Determine the (x, y) coordinate at the center of the cell enclosing the given text.  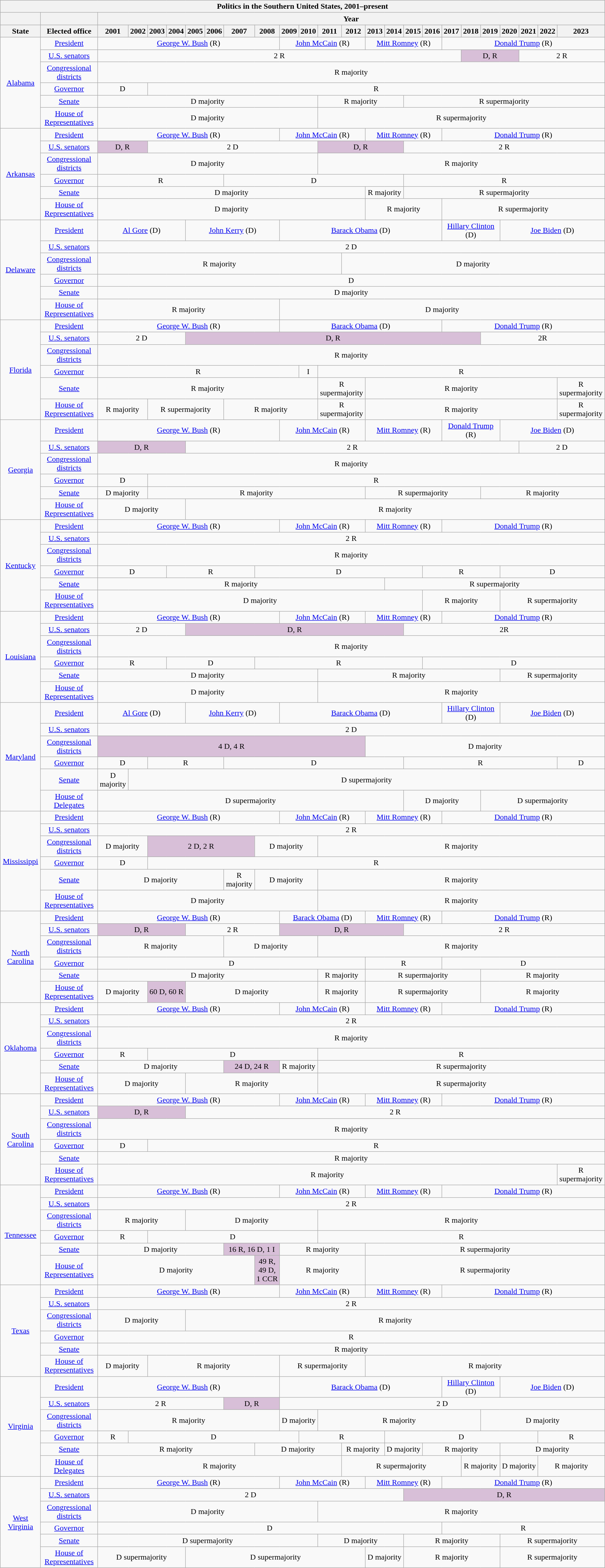
Year (351, 19)
South Carolina (21, 1139)
2019 (490, 31)
24 D, 24 R (251, 1067)
Politics in the Southern United States, 2001–present (302, 6)
2007 (239, 31)
16 R, 16 D, 1 I (251, 1249)
Oklahoma (21, 1048)
Florida (21, 370)
West Virginia (21, 1522)
2010 (308, 31)
2016 (432, 31)
2018 (471, 31)
2021 (529, 31)
2020 (509, 31)
2008 (267, 31)
Elected office (69, 31)
Maryland (21, 757)
Arkansas (21, 174)
2002 (138, 31)
I (308, 371)
Delaware (21, 270)
2017 (451, 31)
State (21, 31)
2006 (214, 31)
2022 (547, 31)
2013 (375, 31)
Virginia (21, 1426)
2003 (157, 31)
2001 (113, 31)
2014 (394, 31)
Mississippi (21, 861)
2004 (176, 31)
2 D, 2 R (201, 846)
North Carolina (21, 957)
Texas (21, 1331)
2009 (289, 31)
2011 (330, 31)
Georgia (21, 469)
2023 (581, 31)
4 D, 4 R (231, 746)
Tennessee (21, 1235)
2012 (354, 31)
60 D, 60 R (166, 992)
2015 (413, 31)
2005 (195, 31)
49 R, 49 D, 1 CCR (267, 1270)
Alabama (21, 83)
Kentucky (21, 565)
Louisiana (21, 657)
